Find where the given text appears and provide that cell's center as [x, y] coordinate. 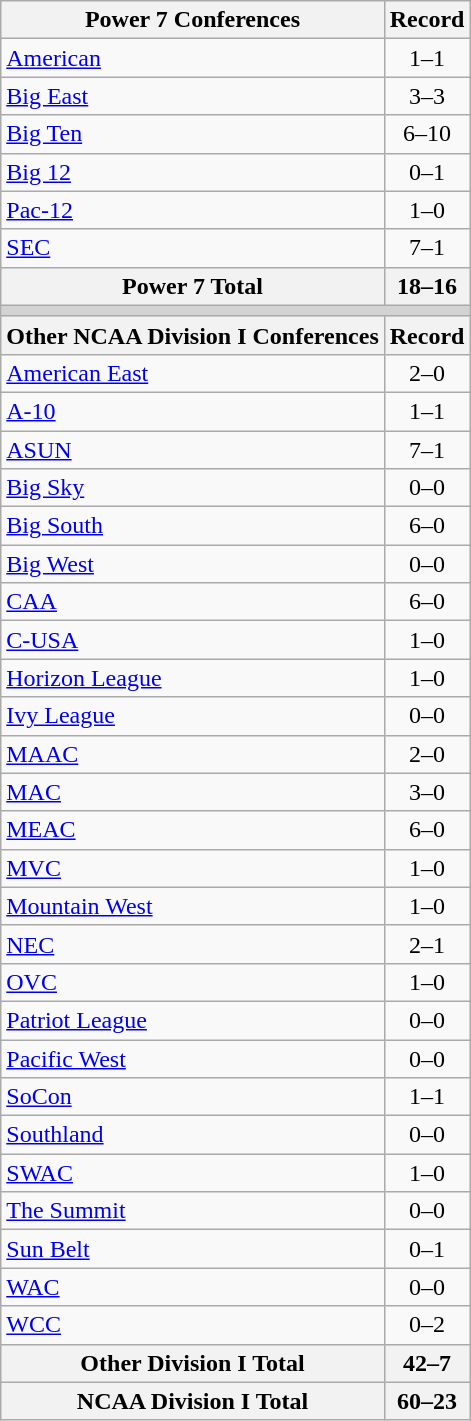
18–16 [427, 286]
Big Sky [193, 488]
MEAC [193, 830]
Horizon League [193, 678]
WCC [193, 1325]
Big 12 [193, 172]
Sun Belt [193, 1249]
Pac-12 [193, 210]
42–7 [427, 1363]
3–0 [427, 792]
WAC [193, 1287]
Ivy League [193, 716]
2–1 [427, 944]
3–3 [427, 96]
Southland [193, 1135]
Pacific West [193, 1059]
Other Division I Total [193, 1363]
OVC [193, 982]
Big South [193, 526]
0–2 [427, 1325]
NCAA Division I Total [193, 1401]
MAC [193, 792]
Big East [193, 96]
Power 7 Total [193, 286]
NEC [193, 944]
CAA [193, 602]
SoCon [193, 1097]
The Summit [193, 1211]
American [193, 58]
Other NCAA Division I Conferences [193, 335]
Big Ten [193, 134]
60–23 [427, 1401]
Mountain West [193, 906]
Power 7 Conferences [193, 20]
SEC [193, 248]
6–10 [427, 134]
A-10 [193, 411]
C-USA [193, 640]
SWAC [193, 1173]
MVC [193, 868]
ASUN [193, 449]
Patriot League [193, 1020]
American East [193, 373]
Big West [193, 564]
MAAC [193, 754]
